Pinpoint the cell where the given text exists, returning its (X, Y) midpoint coordinate. 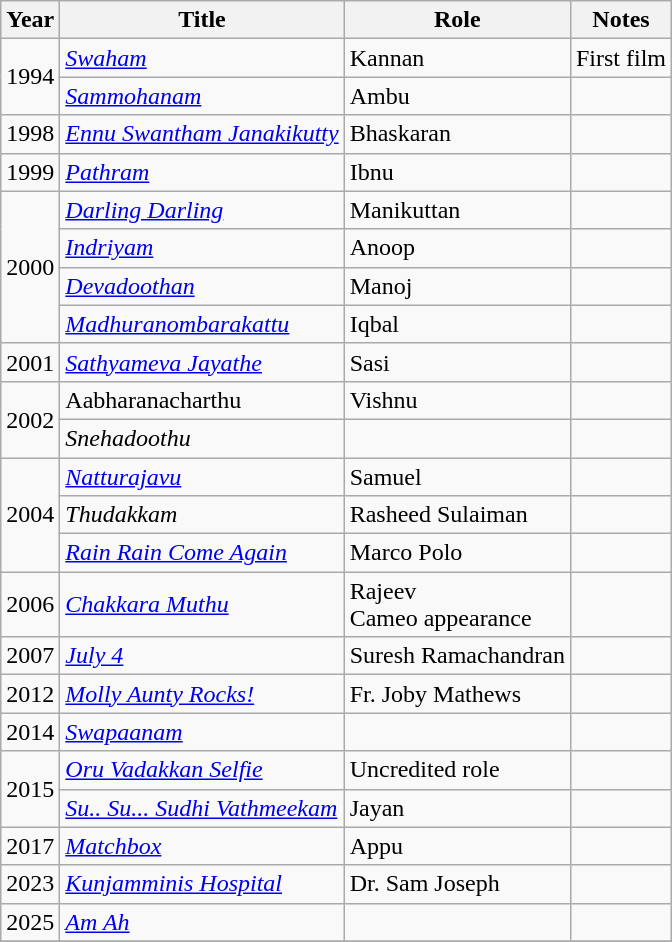
2006 (30, 604)
Marco Polo (457, 553)
1999 (30, 172)
Uncredited role (457, 770)
Ibnu (457, 172)
Bhaskaran (457, 134)
Fr. Joby Mathews (457, 694)
Sathyameva Jayathe (202, 362)
Sammohanam (202, 96)
2001 (30, 362)
2004 (30, 515)
Ambu (457, 96)
Aabharanacharthu (202, 400)
Rasheed Sulaiman (457, 515)
Indriyam (202, 248)
Notes (620, 20)
2023 (30, 884)
2025 (30, 922)
2012 (30, 694)
2002 (30, 419)
Devadoothan (202, 286)
Natturajavu (202, 477)
Ennu Swantham Janakikutty (202, 134)
Snehadoothu (202, 438)
Vishnu (457, 400)
July 4 (202, 656)
Title (202, 20)
Role (457, 20)
Jayan (457, 808)
Anoop (457, 248)
Oru Vadakkan Selfie (202, 770)
Kannan (457, 58)
2015 (30, 789)
Thudakkam (202, 515)
Swapaanam (202, 732)
Pathram (202, 172)
Matchbox (202, 846)
Madhuranombarakattu (202, 324)
Samuel (457, 477)
2014 (30, 732)
Rajeev Cameo appearance (457, 604)
Am Ah (202, 922)
Swaham (202, 58)
First film (620, 58)
Suresh Ramachandran (457, 656)
Chakkara Muthu (202, 604)
Kunjamminis Hospital (202, 884)
Sasi (457, 362)
2000 (30, 267)
Manikuttan (457, 210)
Appu (457, 846)
2017 (30, 846)
1994 (30, 77)
Rain Rain Come Again (202, 553)
Year (30, 20)
Dr. Sam Joseph (457, 884)
Molly Aunty Rocks! (202, 694)
Darling Darling (202, 210)
Iqbal (457, 324)
Su.. Su... Sudhi Vathmeekam (202, 808)
Manoj (457, 286)
2007 (30, 656)
1998 (30, 134)
